Identify which cell holds the provided text, then report its [x, y] central coordinate. 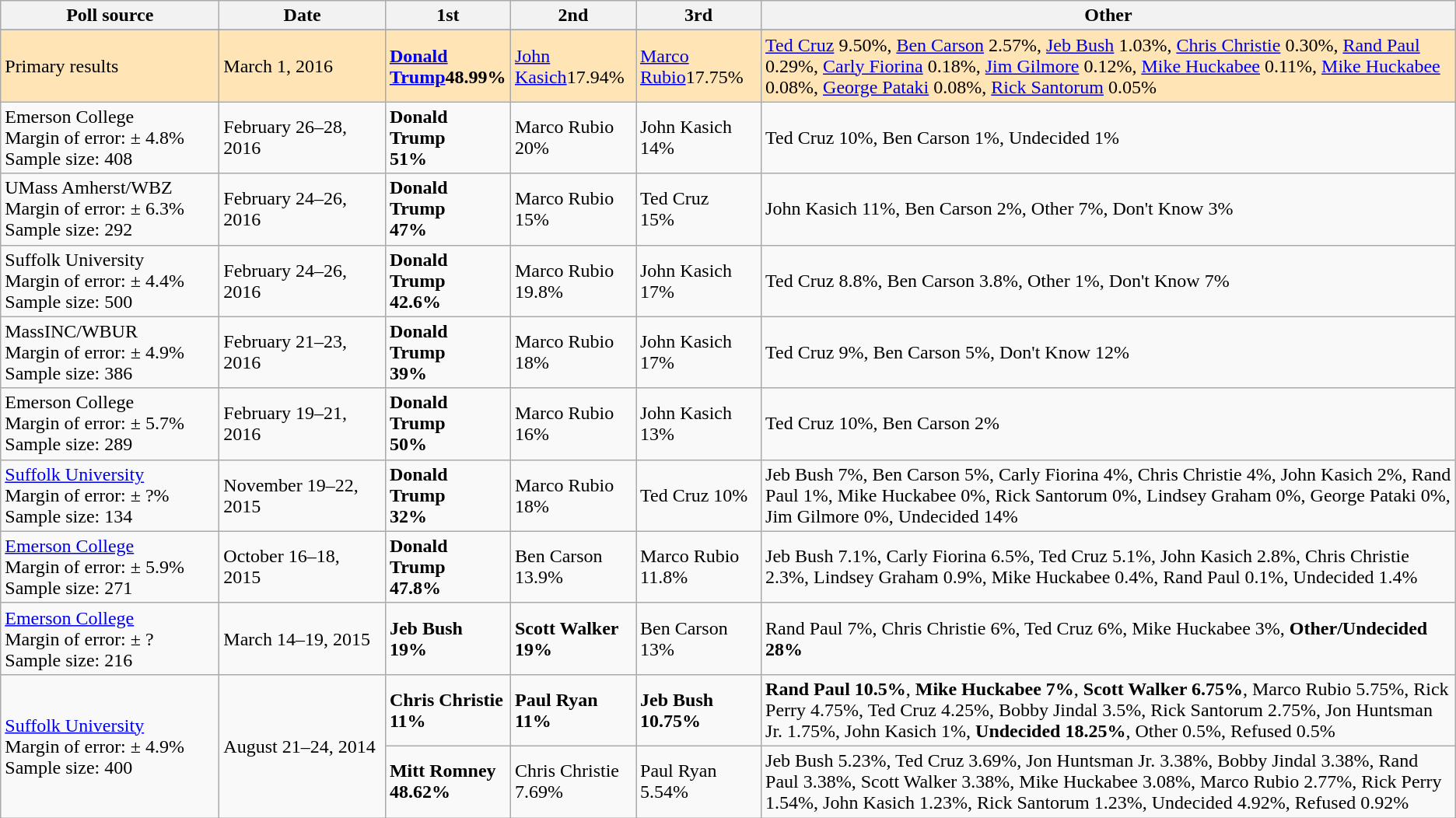
Ted Cruz 10%, Ben Carson 1%, Undecided 1% [1109, 138]
Donald Trump50% [448, 424]
February 19–21, 2016 [303, 424]
Suffolk UniversityMargin of error: ± 4.4% Sample size: 500 [110, 281]
Donald Trump39% [448, 352]
1st [448, 16]
Marco Rubio16% [572, 424]
Ben Carson13.9% [572, 567]
Suffolk UniversityMargin of error: ± 4.9%Sample size: 400 [110, 746]
March 14–19, 2015 [303, 638]
Ben Carson13% [698, 638]
Poll source [110, 16]
Emerson CollegeMargin of error: ± ?Sample size: 216 [110, 638]
Ted Cruz 10%, Ben Carson 2% [1109, 424]
March 1, 2016 [303, 66]
Paul Ryan5.54% [698, 781]
UMass Amherst/WBZMargin of error: ± 6.3% Sample size: 292 [110, 209]
Suffolk UniversityMargin of error: ± ?%Sample size: 134 [110, 495]
Emerson CollegeMargin of error: ± 4.8% Sample size: 408 [110, 138]
Marco Rubio11.8% [698, 567]
Primary results [110, 66]
Donald Trump47% [448, 209]
November 19–22, 2015 [303, 495]
Mitt Romney48.62% [448, 781]
Donald Trump47.8% [448, 567]
Marco Rubio17.75% [698, 66]
Date [303, 16]
Scott Walker19% [572, 638]
Chris Christie11% [448, 710]
3rd [698, 16]
October 16–18, 2015 [303, 567]
John Kasich13% [698, 424]
August 21–24, 2014 [303, 746]
Donald Trump51% [448, 138]
John Kasich14% [698, 138]
Other [1109, 16]
February 26–28, 2016 [303, 138]
Donald Trump42.6% [448, 281]
Ted Cruz 9%, Ben Carson 5%, Don't Know 12% [1109, 352]
Marco Rubio15% [572, 209]
Ted Cruz 8.8%, Ben Carson 3.8%, Other 1%, Don't Know 7% [1109, 281]
2nd [572, 16]
February 21–23, 2016 [303, 352]
Emerson CollegeMargin of error: ± 5.7% Sample size: 289 [110, 424]
John Kasich17.94% [572, 66]
Jeb Bush10.75% [698, 710]
Marco Rubio20% [572, 138]
MassINC/WBURMargin of error: ± 4.9% Sample size: 386 [110, 352]
Donald Trump48.99% [448, 66]
Marco Rubio19.8% [572, 281]
John Kasich 11%, Ben Carson 2%, Other 7%, Don't Know 3% [1109, 209]
Chris Christie7.69% [572, 781]
Rand Paul 7%, Chris Christie 6%, Ted Cruz 6%, Mike Huckabee 3%, Other/Undecided 28% [1109, 638]
Donald Trump32% [448, 495]
Emerson CollegeMargin of error: ± 5.9%Sample size: 271 [110, 567]
Jeb Bush19% [448, 638]
Ted Cruz15% [698, 209]
Ted Cruz 10% [698, 495]
Paul Ryan11% [572, 710]
